Determine the [x, y] coordinate at the center of the cell enclosing the given text.  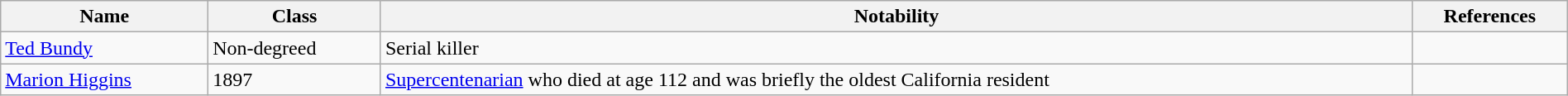
Non-degreed [294, 48]
References [1489, 17]
Supercentenarian who died at age 112 and was briefly the oldest California resident [896, 79]
Ted Bundy [104, 48]
Marion Higgins [104, 79]
1897 [294, 79]
Serial killer [896, 48]
Notability [896, 17]
Class [294, 17]
Name [104, 17]
